Locate the cell with the specified text and output its (x, y) center coordinate. 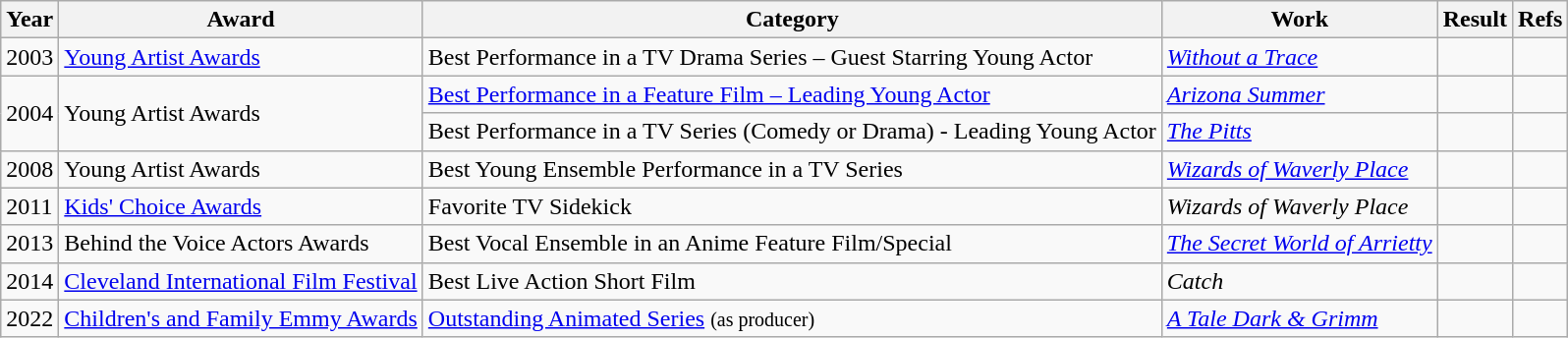
2011 (29, 206)
Behind the Voice Actors Awards (241, 244)
2022 (29, 318)
Best Live Action Short Film (792, 281)
Favorite TV Sidekick (792, 206)
Best Vocal Ensemble in an Anime Feature Film/Special (792, 244)
The Pitts (1299, 132)
2003 (29, 57)
Catch (1299, 281)
2013 (29, 244)
Children's and Family Emmy Awards (241, 318)
Arizona Summer (1299, 94)
Best Performance in a TV Drama Series – Guest Starring Young Actor (792, 57)
Best Young Ensemble Performance in a TV Series (792, 169)
Category (792, 20)
2004 (29, 113)
Best Performance in a TV Series (Comedy or Drama) - Leading Young Actor (792, 132)
Year (29, 20)
Cleveland International Film Festival (241, 281)
Refs (1540, 20)
Award (241, 20)
Outstanding Animated Series (as producer) (792, 318)
2014 (29, 281)
Work (1299, 20)
2008 (29, 169)
A Tale Dark & Grimm (1299, 318)
Best Performance in a Feature Film – Leading Young Actor (792, 94)
Result (1475, 20)
The Secret World of Arrietty (1299, 244)
Kids' Choice Awards (241, 206)
Without a Trace (1299, 57)
